Scan for the cell matching the given text and deliver its [x, y] coordinate at center. 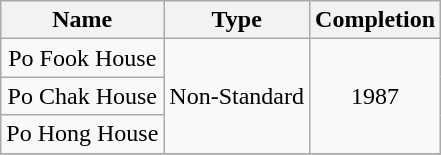
1987 [376, 96]
Po Chak House [82, 96]
Name [82, 20]
Type [237, 20]
Po Hong House [82, 134]
Non-Standard [237, 96]
Completion [376, 20]
Po Fook House [82, 58]
